Provide the (X, Y) coordinate of the cell's center where the given text is located.  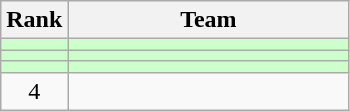
Rank (34, 20)
4 (34, 91)
Team (208, 20)
